Capture the cell that displays the provided text and extract its [X, Y] central coordinate. 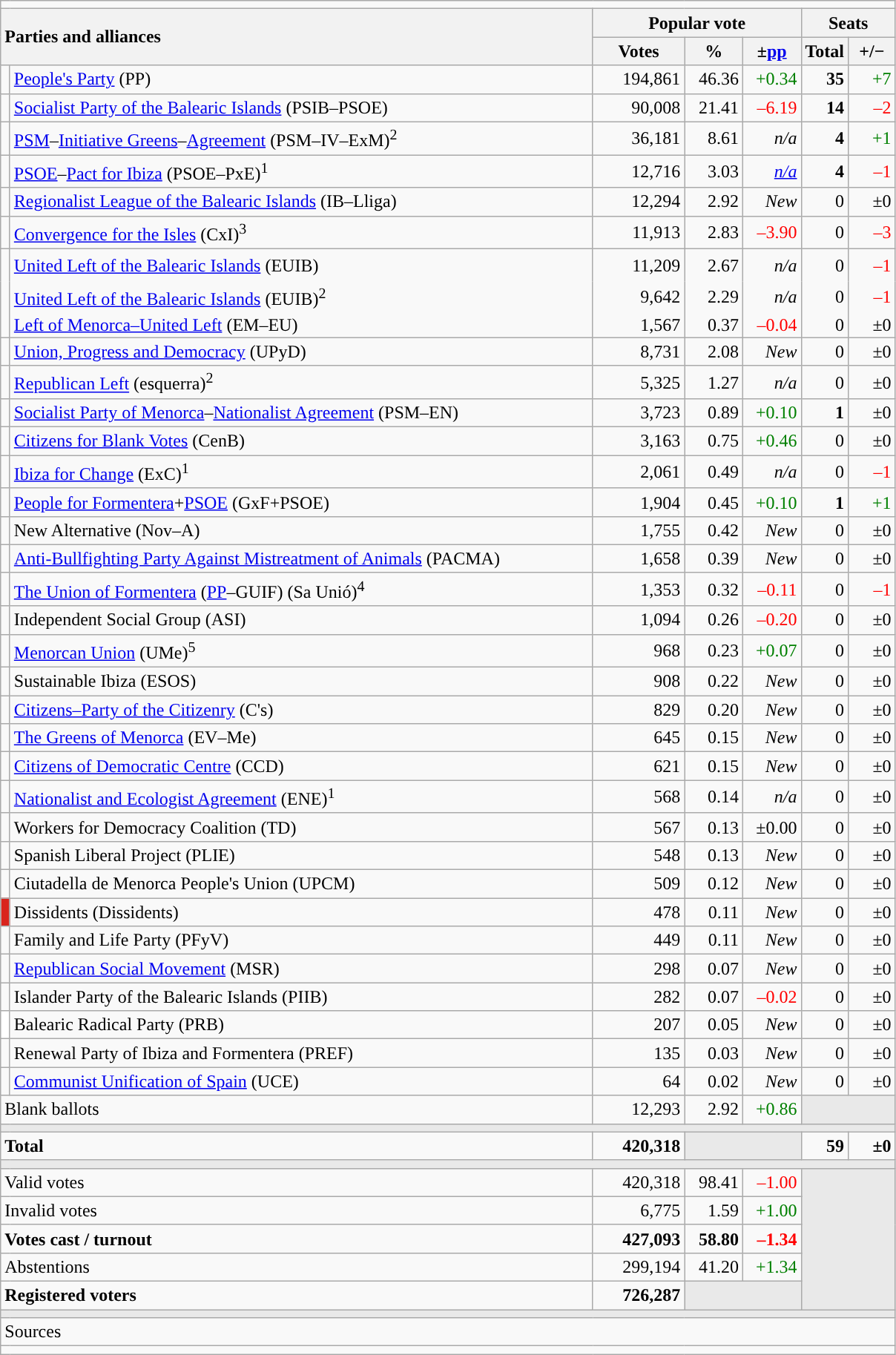
1,755 [639, 530]
58.80 [714, 1239]
35 [825, 79]
0.37 [714, 325]
568 [639, 797]
299,194 [639, 1267]
0.12 [714, 884]
2.29 [714, 297]
548 [639, 855]
90,008 [639, 108]
645 [639, 738]
Socialist Party of the Balearic Islands (PSIB–PSOE) [301, 108]
+0.46 [771, 441]
Nationalist and Ecologist Agreement (ENE)1 [301, 797]
PSOE–Pact for Ibiza (PSOE–PxE)1 [301, 172]
Dissidents (Dissidents) [301, 912]
1,658 [639, 558]
Convergence for the Isles (CxI)3 [301, 233]
567 [639, 827]
–1.34 [771, 1239]
726,287 [639, 1296]
9,642 [639, 297]
Blank ballots [297, 1110]
0.42 [714, 530]
Left of Menorca–United Left (EM–EU) [301, 325]
Parties and alliances [297, 37]
–0.04 [771, 325]
0.20 [714, 710]
0.14 [714, 797]
0.75 [714, 441]
0.02 [714, 1081]
+1.00 [771, 1210]
Islander Party of the Balearic Islands (PIIB) [301, 997]
509 [639, 884]
+/− [872, 51]
Citizens–Party of the Citizenry (C's) [301, 710]
±pp [771, 51]
–2 [872, 108]
1.27 [714, 383]
Invalid votes [297, 1210]
Spanish Liberal Project (PLIE) [301, 855]
Abstentions [297, 1267]
621 [639, 766]
Ibiza for Change (ExC)1 [301, 472]
People's Party (PP) [301, 79]
Sustainable Ibiza (ESOS) [301, 682]
Family and Life Party (PFyV) [301, 940]
36,181 [639, 138]
Regionalist League of the Balearic Islands (IB–Lliga) [301, 202]
968 [639, 651]
0.45 [714, 502]
Independent Social Group (ASI) [301, 620]
427,093 [639, 1239]
8,731 [639, 352]
2,061 [639, 472]
Registered voters [297, 1296]
12,293 [639, 1110]
207 [639, 1025]
2.08 [714, 352]
2.67 [714, 266]
2.83 [714, 233]
Citizens of Democratic Centre (CCD) [301, 766]
% [714, 51]
Socialist Party of Menorca–Nationalist Agreement (PSM–EN) [301, 413]
Balearic Radical Party (PRB) [301, 1025]
0.26 [714, 620]
The Union of Formentera (PP–GUIF) (Sa Unió)4 [301, 589]
11,913 [639, 233]
+0.86 [771, 1110]
298 [639, 969]
People for Formentera+PSOE (GxF+PSOE) [301, 502]
21.41 [714, 108]
908 [639, 682]
449 [639, 940]
1,904 [639, 502]
–0.11 [771, 589]
1,094 [639, 620]
Communist Unification of Spain (UCE) [301, 1081]
0.39 [714, 558]
+0.34 [771, 79]
0.05 [714, 1025]
Republican Social Movement (MSR) [301, 969]
Renewal Party of Ibiza and Formentera (PREF) [301, 1053]
64 [639, 1081]
478 [639, 912]
Ciutadella de Menorca People's Union (UPCM) [301, 884]
12,294 [639, 202]
0.03 [714, 1053]
±0.00 [771, 827]
1,353 [639, 589]
0.23 [714, 651]
5,325 [639, 383]
12,716 [639, 172]
829 [639, 710]
Anti-Bullfighting Party Against Mistreatment of Animals (PACMA) [301, 558]
Union, Progress and Democracy (UPyD) [301, 352]
Sources [448, 1332]
+0.07 [771, 651]
+1.34 [771, 1267]
–0.02 [771, 997]
–0.20 [771, 620]
Seats [849, 23]
+7 [872, 79]
0.22 [714, 682]
8.61 [714, 138]
United Left of the Balearic Islands (EUIB)2 [301, 297]
3,163 [639, 441]
Republican Left (esquerra)2 [301, 383]
1,567 [639, 325]
United Left of the Balearic Islands (EUIB) [301, 266]
Valid votes [297, 1182]
6,775 [639, 1210]
Citizens for Blank Votes (CenB) [301, 441]
Popular vote [697, 23]
0.32 [714, 589]
135 [639, 1053]
1.59 [714, 1210]
14 [825, 108]
46.36 [714, 79]
3,723 [639, 413]
PSM–Initiative Greens–Agreement (PSM–IV–ExM)2 [301, 138]
59 [825, 1146]
The Greens of Menorca (EV–Me) [301, 738]
–3 [872, 233]
41.20 [714, 1267]
Votes cast / turnout [297, 1239]
3.03 [714, 172]
New Alternative (Nov–A) [301, 530]
98.41 [714, 1182]
–1.00 [771, 1182]
Menorcan Union (UMe)5 [301, 651]
Workers for Democracy Coalition (TD) [301, 827]
–6.19 [771, 108]
11,209 [639, 266]
–3.90 [771, 233]
0.89 [714, 413]
282 [639, 997]
Votes [639, 51]
194,861 [639, 79]
0.49 [714, 472]
